Determine the (x, y) coordinate at the center of the cell enclosing the given text.  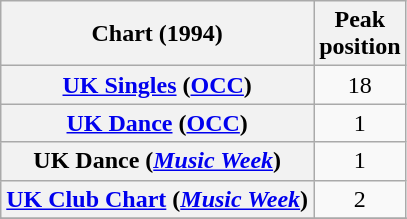
Peakposition (360, 34)
UK Dance (Music Week) (158, 161)
UK Club Chart (Music Week) (158, 199)
18 (360, 85)
Chart (1994) (158, 34)
UK Singles (OCC) (158, 85)
UK Dance (OCC) (158, 123)
2 (360, 199)
